For the text-containing cell, return its midpoint in (X, Y) coordinate format. 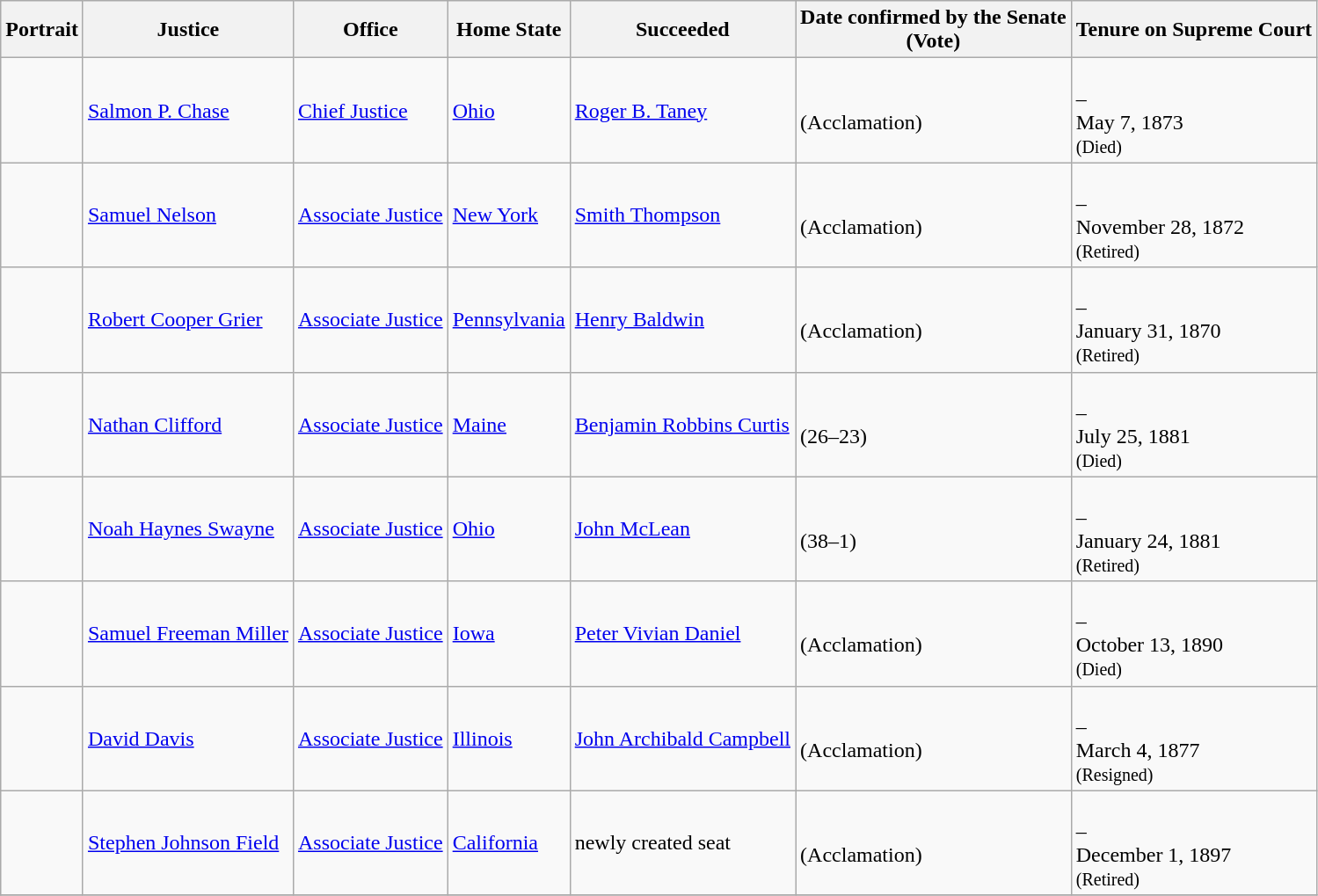
John Archibald Campbell (682, 739)
newly created seat (682, 842)
New York (508, 215)
–March 4, 1877(Resigned) (1194, 739)
Salmon P. Chase (188, 111)
Home State (508, 30)
Illinois (508, 739)
–November 28, 1872(Retired) (1194, 215)
Pennsylvania (508, 320)
–January 24, 1881(Retired) (1194, 529)
Maine (508, 424)
Samuel Freeman Miller (188, 633)
Portrait (42, 30)
Stephen Johnson Field (188, 842)
Noah Haynes Swayne (188, 529)
Office (370, 30)
(38–1) (934, 529)
Smith Thompson (682, 215)
–January 31, 1870(Retired) (1194, 320)
Nathan Clifford (188, 424)
Justice (188, 30)
Henry Baldwin (682, 320)
Tenure on Supreme Court (1194, 30)
California (508, 842)
Benjamin Robbins Curtis (682, 424)
–May 7, 1873(Died) (1194, 111)
–October 13, 1890(Died) (1194, 633)
Succeeded (682, 30)
David Davis (188, 739)
Roger B. Taney (682, 111)
Peter Vivian Daniel (682, 633)
–July 25, 1881(Died) (1194, 424)
Iowa (508, 633)
(26–23) (934, 424)
Robert Cooper Grier (188, 320)
Date confirmed by the Senate(Vote) (934, 30)
Chief Justice (370, 111)
Samuel Nelson (188, 215)
John McLean (682, 529)
–December 1, 1897(Retired) (1194, 842)
